Locate the cell with the specified text and output its [x, y] center coordinate. 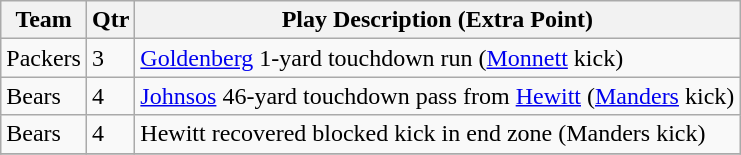
Johnsos 46-yard touchdown pass from Hewitt (Manders kick) [438, 96]
Goldenberg 1-yard touchdown run (Monnett kick) [438, 58]
Play Description (Extra Point) [438, 20]
3 [110, 58]
Hewitt recovered blocked kick in end zone (Manders kick) [438, 134]
Qtr [110, 20]
Team [44, 20]
Packers [44, 58]
